Capture the cell that displays the provided text and extract its [x, y] central coordinate. 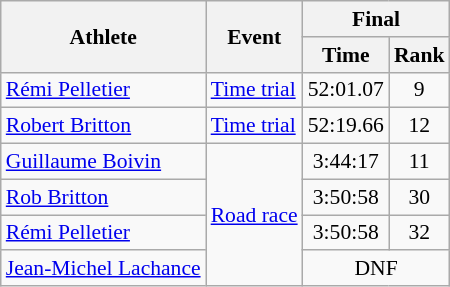
Guillaume Boivin [104, 162]
Robert Britton [104, 126]
12 [420, 126]
Event [254, 36]
DNF [376, 269]
Rob Britton [104, 197]
Athlete [104, 36]
Road race [254, 215]
32 [420, 233]
Time [346, 55]
52:01.07 [346, 90]
30 [420, 197]
9 [420, 90]
Rank [420, 55]
Final [376, 19]
3:44:17 [346, 162]
52:19.66 [346, 126]
Jean-Michel Lachance [104, 269]
11 [420, 162]
